From the cell containing the given text, extract its center point as (X, Y) coordinate. 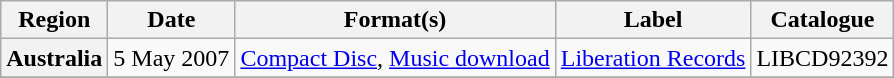
Label (653, 20)
Format(s) (395, 20)
Australia (54, 58)
Date (172, 20)
Catalogue (822, 20)
LIBCD92392 (822, 58)
5 May 2007 (172, 58)
Liberation Records (653, 58)
Compact Disc, Music download (395, 58)
Region (54, 20)
